Output the (x, y) coordinate of the center of the cell containing the given text.  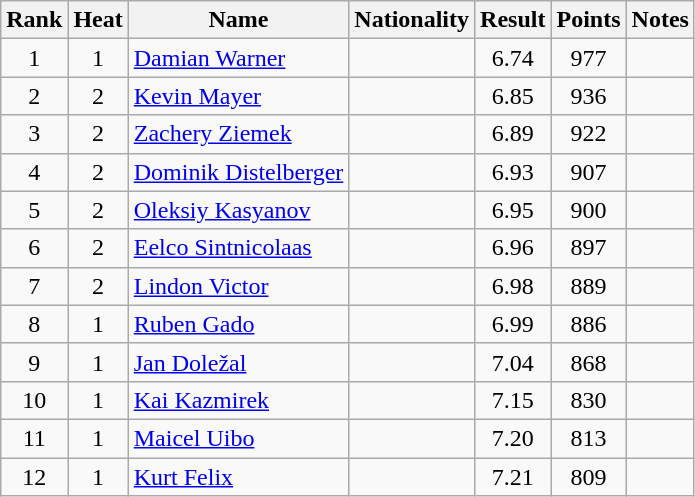
Maicel Uibo (238, 438)
Jan Doležal (238, 362)
7.04 (513, 362)
4 (34, 172)
897 (588, 248)
830 (588, 400)
Nationality (412, 20)
11 (34, 438)
Name (238, 20)
900 (588, 210)
889 (588, 286)
6.99 (513, 324)
9 (34, 362)
6.89 (513, 134)
Heat (98, 20)
907 (588, 172)
6.93 (513, 172)
7 (34, 286)
Eelco Sintnicolaas (238, 248)
Damian Warner (238, 58)
5 (34, 210)
6.98 (513, 286)
Kevin Mayer (238, 96)
Kurt Felix (238, 477)
3 (34, 134)
12 (34, 477)
936 (588, 96)
6.85 (513, 96)
7.20 (513, 438)
10 (34, 400)
Lindon Victor (238, 286)
922 (588, 134)
6.95 (513, 210)
Ruben Gado (238, 324)
Result (513, 20)
977 (588, 58)
7.15 (513, 400)
868 (588, 362)
8 (34, 324)
886 (588, 324)
813 (588, 438)
Oleksiy Kasyanov (238, 210)
6 (34, 248)
Rank (34, 20)
6.96 (513, 248)
809 (588, 477)
7.21 (513, 477)
Notes (660, 20)
6.74 (513, 58)
Dominik Distelberger (238, 172)
Points (588, 20)
Zachery Ziemek (238, 134)
Kai Kazmirek (238, 400)
